Return (x, y) of the center of cell containing provided text 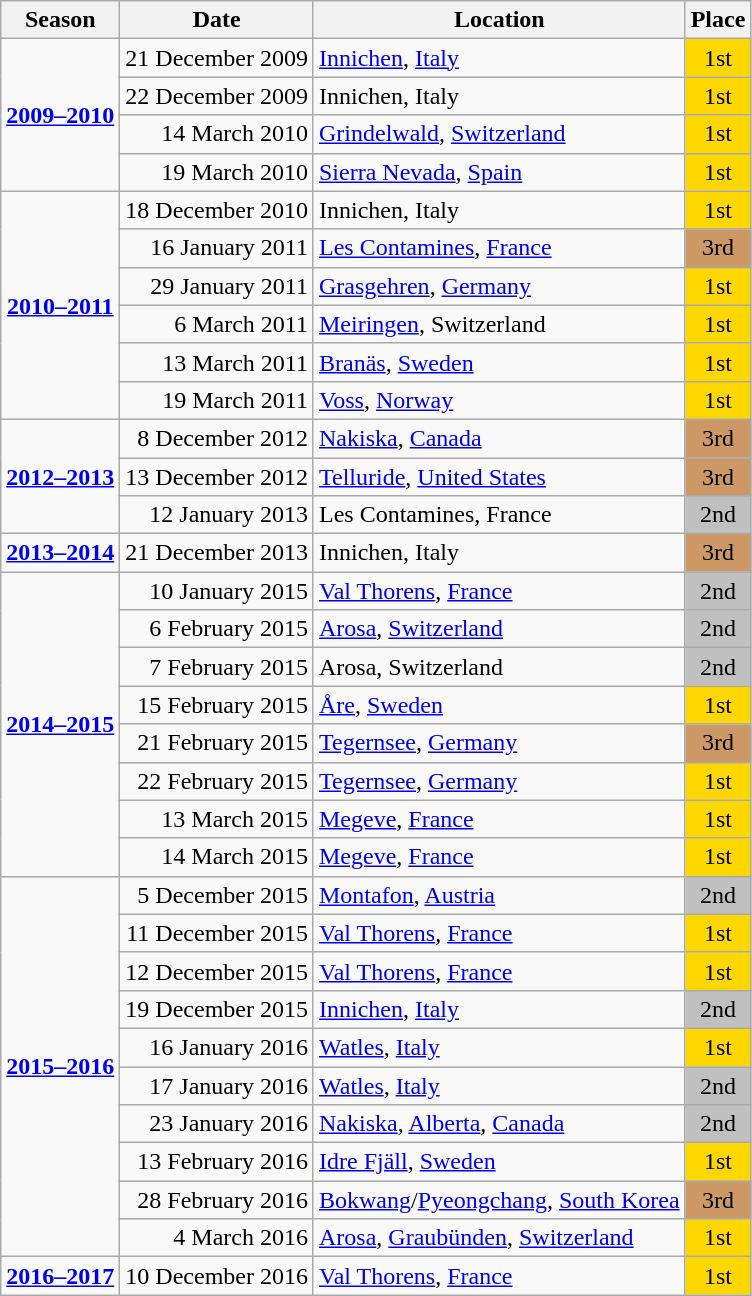
13 March 2015 (217, 819)
10 December 2016 (217, 1276)
14 March 2015 (217, 857)
Arosa, Graubünden, Switzerland (499, 1238)
Telluride, United States (499, 477)
15 February 2015 (217, 705)
17 January 2016 (217, 1085)
19 December 2015 (217, 1009)
6 February 2015 (217, 629)
19 March 2010 (217, 172)
Season (60, 20)
6 March 2011 (217, 324)
23 January 2016 (217, 1124)
Voss, Norway (499, 400)
Place (718, 20)
13 February 2016 (217, 1162)
2009–2010 (60, 115)
2013–2014 (60, 553)
2010–2011 (60, 305)
Grindelwald, Switzerland (499, 134)
Bokwang/Pyeongchang, South Korea (499, 1200)
2012–2013 (60, 476)
12 December 2015 (217, 971)
Montafon, Austria (499, 895)
Nakiska, Alberta, Canada (499, 1124)
Idre Fjäll, Sweden (499, 1162)
29 January 2011 (217, 286)
Date (217, 20)
14 March 2010 (217, 134)
7 February 2015 (217, 667)
Åre, Sweden (499, 705)
Sierra Nevada, Spain (499, 172)
16 January 2011 (217, 248)
21 December 2009 (217, 58)
Meiringen, Switzerland (499, 324)
28 February 2016 (217, 1200)
22 February 2015 (217, 781)
5 December 2015 (217, 895)
10 January 2015 (217, 591)
21 February 2015 (217, 743)
22 December 2009 (217, 96)
18 December 2010 (217, 210)
16 January 2016 (217, 1047)
4 March 2016 (217, 1238)
19 March 2011 (217, 400)
Nakiska, Canada (499, 438)
11 December 2015 (217, 933)
13 March 2011 (217, 362)
Branäs, Sweden (499, 362)
2014–2015 (60, 724)
Grasgehren, Germany (499, 286)
2015–2016 (60, 1066)
21 December 2013 (217, 553)
2016–2017 (60, 1276)
Location (499, 20)
8 December 2012 (217, 438)
13 December 2012 (217, 477)
12 January 2013 (217, 515)
